Extract the (x, y) coordinate from the center of the cell holding the provided text.  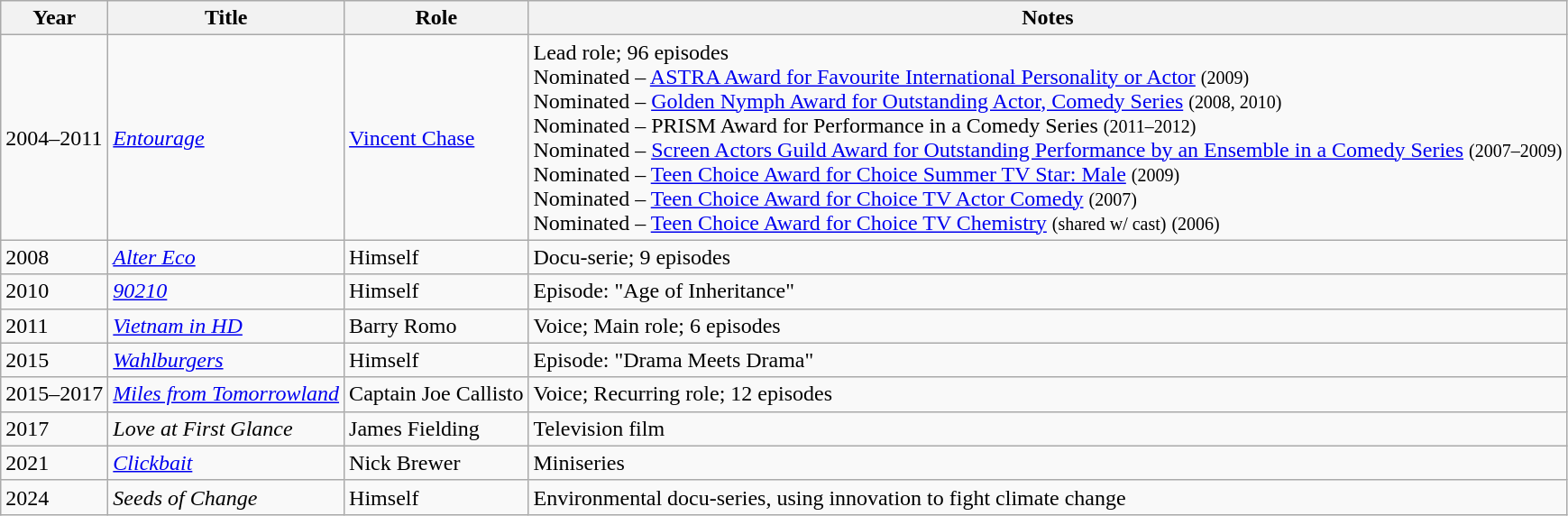
Title (226, 18)
Barry Romo (436, 326)
Episode: "Age of Inheritance" (1048, 291)
Entourage (226, 137)
2021 (54, 463)
Alter Eco (226, 257)
Year (54, 18)
Television film (1048, 428)
Clickbait (226, 463)
Notes (1048, 18)
Captain Joe Callisto (436, 394)
2010 (54, 291)
2011 (54, 326)
Miles from Tomorrowland (226, 394)
Episode: "Drama Meets Drama" (1048, 360)
Seeds of Change (226, 497)
90210 (226, 291)
Voice; Recurring role; 12 episodes (1048, 394)
2024 (54, 497)
Love at First Glance (226, 428)
2015 (54, 360)
2004–2011 (54, 137)
2017 (54, 428)
Docu-serie; 9 episodes (1048, 257)
Role (436, 18)
Vietnam in HD (226, 326)
James Fielding (436, 428)
Voice; Main role; 6 episodes (1048, 326)
2008 (54, 257)
Miniseries (1048, 463)
Vincent Chase (436, 137)
Environmental docu-series, using innovation to fight climate change (1048, 497)
Wahlburgers (226, 360)
Nick Brewer (436, 463)
2015–2017 (54, 394)
